Scan for the cell matching the given text and deliver its (X, Y) coordinate at center. 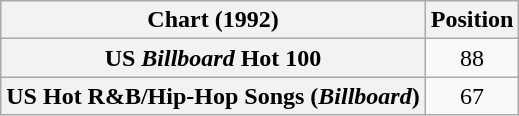
US Hot R&B/Hip-Hop Songs (Billboard) (213, 96)
88 (472, 58)
US Billboard Hot 100 (213, 58)
Chart (1992) (213, 20)
Position (472, 20)
67 (472, 96)
